Return [x, y] of the center of cell containing provided text 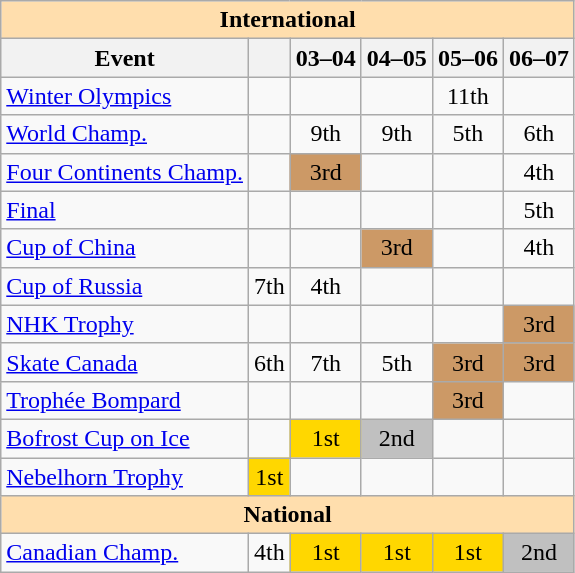
Event [125, 58]
Final [125, 210]
NHK Trophy [125, 324]
Bofrost Cup on Ice [125, 438]
Four Continents Champ. [125, 172]
Nebelhorn Trophy [125, 477]
06–07 [538, 58]
05–06 [468, 58]
National [288, 515]
International [288, 20]
04–05 [396, 58]
11th [468, 96]
Skate Canada [125, 362]
Cup of Russia [125, 286]
03–04 [326, 58]
Trophée Bompard [125, 400]
World Champ. [125, 134]
Winter Olympics [125, 96]
Canadian Champ. [125, 553]
Cup of China [125, 248]
